Determine the [x, y] coordinate at the center of the cell enclosing the given text.  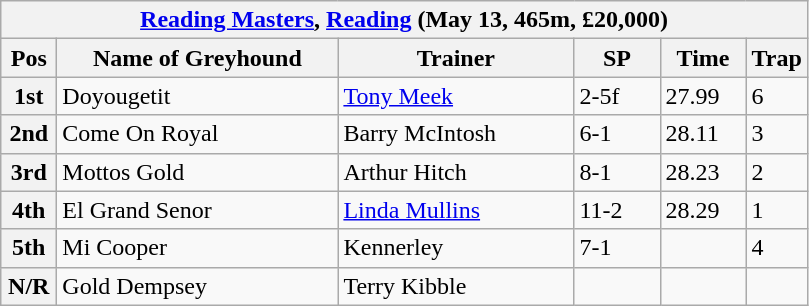
28.11 [703, 134]
Mottos Gold [198, 172]
Linda Mullins [456, 210]
Terry Kibble [456, 286]
2 [776, 172]
Reading Masters, Reading (May 13, 465m, £20,000) [404, 20]
Arthur Hitch [456, 172]
4th [29, 210]
4 [776, 248]
27.99 [703, 96]
2nd [29, 134]
3 [776, 134]
Doyougetit [198, 96]
28.29 [703, 210]
Pos [29, 58]
SP [617, 58]
Barry McIntosh [456, 134]
Tony Meek [456, 96]
N/R [29, 286]
Gold Dempsey [198, 286]
6 [776, 96]
Mi Cooper [198, 248]
3rd [29, 172]
Trap [776, 58]
6-1 [617, 134]
11-2 [617, 210]
8-1 [617, 172]
2-5f [617, 96]
28.23 [703, 172]
1 [776, 210]
Come On Royal [198, 134]
Name of Greyhound [198, 58]
1st [29, 96]
7-1 [617, 248]
5th [29, 248]
Time [703, 58]
El Grand Senor [198, 210]
Trainer [456, 58]
Kennerley [456, 248]
